Provide the (x, y) coordinate of the cell's center where the given text is located.  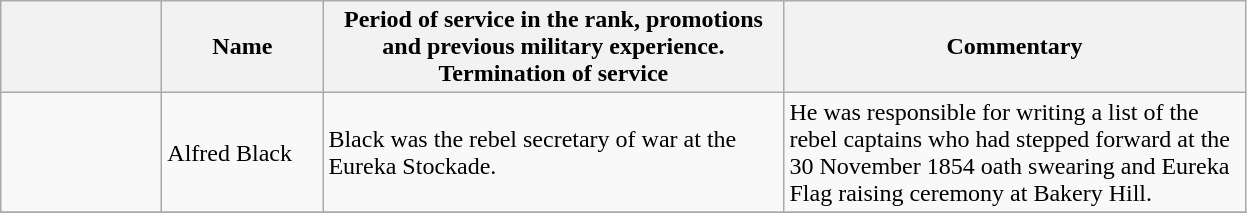
Period of service in the rank, promotions and previous military experience. Termination of service (554, 47)
Alfred Black (242, 152)
Name (242, 47)
Black was the rebel secretary of war at the Eureka Stockade. (554, 152)
Commentary (1014, 47)
